Pinpoint the cell where the given text exists, returning its (X, Y) midpoint coordinate. 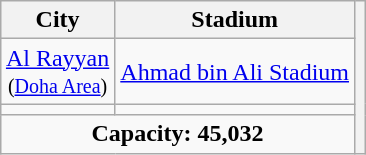
Stadium (235, 20)
Ahmad bin Ali Stadium (235, 72)
Al Rayyan (Doha Area) (57, 72)
City (57, 20)
Capacity: 45,032 (177, 134)
